Find where the given text appears and provide that cell's center as [X, Y] coordinate. 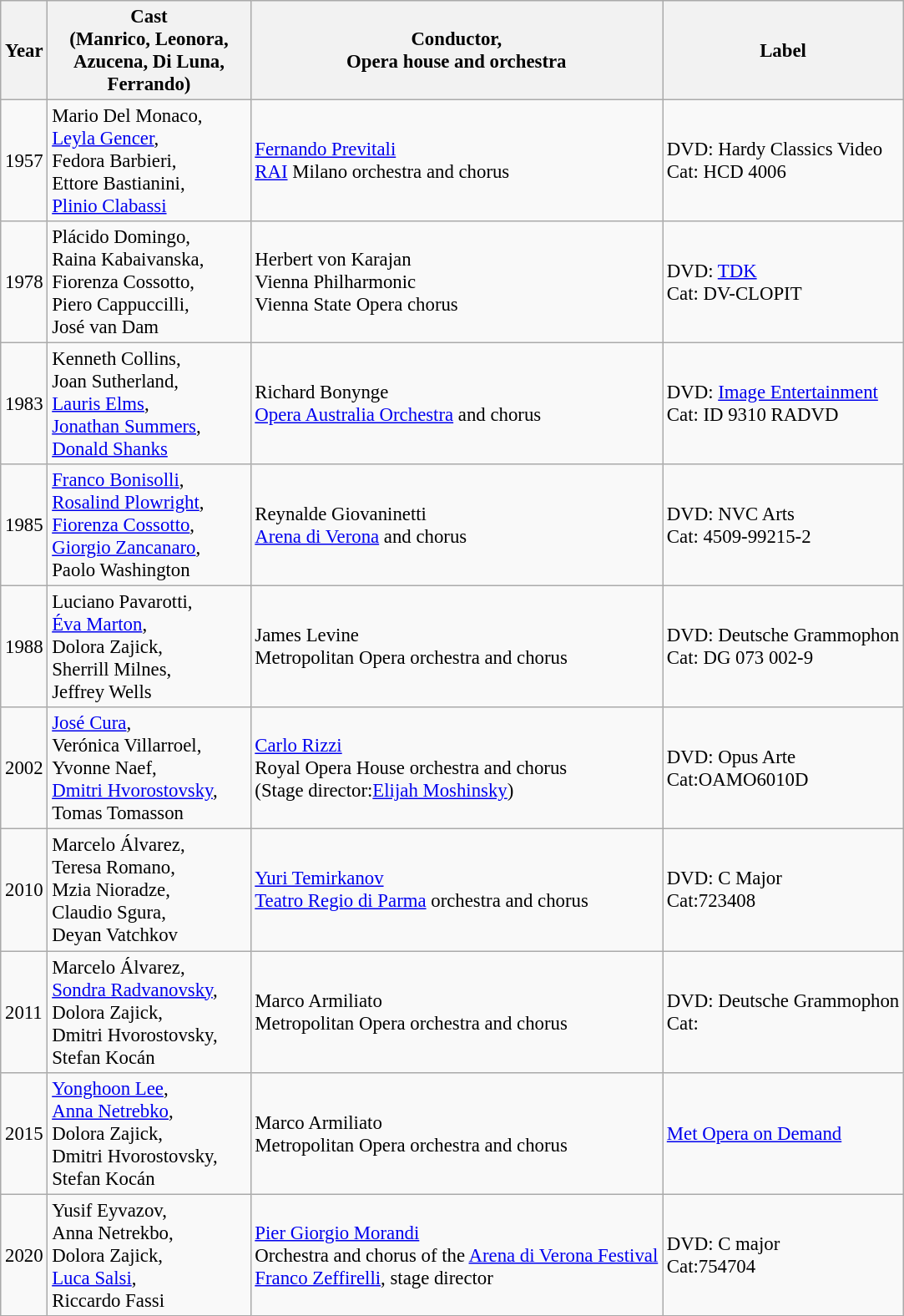
Fernando PrevitaliRAI Milano orchestra and chorus [457, 161]
Pier Giorgio Morandi Orchestra and chorus of the Arena di Verona FestivalFranco Zeffirelli, stage director [457, 1255]
José Cura,Verónica Villarroel,Yvonne Naef,Dmitri Hvorostovsky,Tomas Tomasson [149, 769]
Carlo RizziRoyal Opera House orchestra and chorus (Stage director:Elijah Moshinsky) [457, 769]
Reynalde GiovaninettiArena di Verona and chorus [457, 525]
Cast(Manrico, Leonora,Azucena, Di Luna,Ferrando) [149, 50]
Yonghoon Lee,Anna Netrebko,Dolora Zajick,Dmitri Hvorostovsky,Stefan Kocán [149, 1133]
Year [24, 50]
Luciano Pavarotti,Éva Marton,Dolora Zajick,Sherrill Milnes,Jeffrey Wells [149, 647]
1988 [24, 647]
Kenneth Collins,Joan Sutherland,Lauris Elms,Jonathan Summers,Donald Shanks [149, 404]
Yuri TemirkanovTeatro Regio di Parma orchestra and chorus [457, 890]
James LevineMetropolitan Opera orchestra and chorus [457, 647]
Met Opera on Demand [783, 1133]
Herbert von KarajanVienna PhilharmonicVienna State Opera chorus [457, 282]
Marcelo Álvarez,Teresa Romano,Mzia Nioradze,Claudio Sgura,Deyan Vatchkov [149, 890]
Mario Del Monaco,Leyla Gencer,Fedora Barbieri,Ettore Bastianini,Plinio Clabassi [149, 161]
1985 [24, 525]
2002 [24, 769]
Label [783, 50]
Yusif Eyvazov, Anna Netrekbo,Dolora Zajick,Luca Salsi,Riccardo Fassi [149, 1255]
1957 [24, 161]
Conductor,Opera house and orchestra [457, 50]
Marcelo Álvarez,Sondra Radvanovsky,Dolora Zajick,Dmitri Hvorostovsky,Stefan Kocán [149, 1012]
DVD: TDKCat: DV-CLOPIT [783, 282]
DVD: Deutsche GrammophonCat: [783, 1012]
DVD: Deutsche GrammophonCat: DG 073 002-9 [783, 647]
DVD: C majorCat:754704 [783, 1255]
2020 [24, 1255]
2010 [24, 890]
DVD: Hardy Classics VideoCat: HCD 4006 [783, 161]
DVD: Opus ArteCat:OAMO6010D [783, 769]
Franco Bonisolli,Rosalind Plowright,Fiorenza Cossotto,Giorgio Zancanaro,Paolo Washington [149, 525]
2011 [24, 1012]
DVD: C MajorCat:723408 [783, 890]
DVD: Image EntertainmentCat: ID 9310 RADVD [783, 404]
Plácido Domingo,Raina Kabaivanska,Fiorenza Cossotto,Piero Cappuccilli,José van Dam [149, 282]
Richard BonyngeOpera Australia Orchestra and chorus [457, 404]
1983 [24, 404]
2015 [24, 1133]
DVD: NVC ArtsCat: 4509-99215-2 [783, 525]
1978 [24, 282]
